For the text-containing cell, return its midpoint in [X, Y] coordinate format. 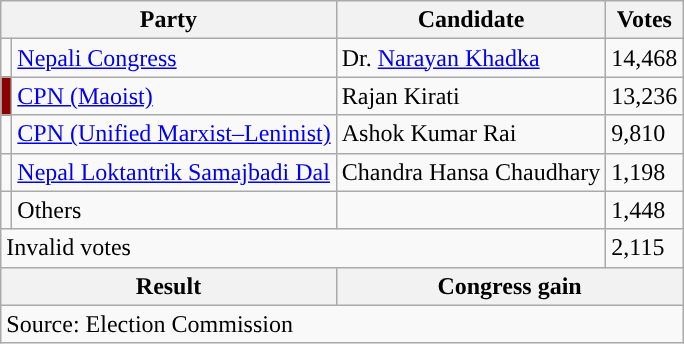
Ashok Kumar Rai [471, 134]
9,810 [644, 134]
2,115 [644, 248]
Party [168, 20]
Invalid votes [304, 248]
13,236 [644, 96]
Dr. Narayan Khadka [471, 58]
Source: Election Commission [342, 324]
CPN (Maoist) [174, 96]
Rajan Kirati [471, 96]
Candidate [471, 20]
Nepal Loktantrik Samajbadi Dal [174, 172]
Votes [644, 20]
1,198 [644, 172]
Nepali Congress [174, 58]
Others [174, 210]
14,468 [644, 58]
1,448 [644, 210]
Congress gain [510, 286]
Result [168, 286]
CPN (Unified Marxist–Leninist) [174, 134]
Chandra Hansa Chaudhary [471, 172]
